Provide the [x, y] coordinate of the cell's center where the given text is located.  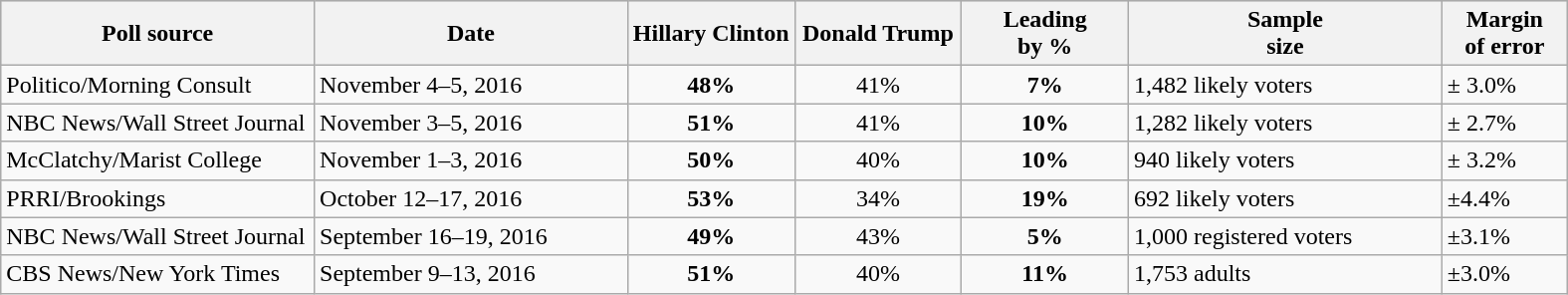
November 4–5, 2016 [472, 85]
1,000 registered voters [1286, 236]
±4.4% [1504, 198]
Leadingby % [1045, 34]
Donald Trump [878, 34]
November 3–5, 2016 [472, 123]
September 9–13, 2016 [472, 274]
Samplesize [1286, 34]
48% [711, 85]
± 3.2% [1504, 160]
±3.0% [1504, 274]
692 likely voters [1286, 198]
Date [472, 34]
Politico/Morning Consult [157, 85]
53% [711, 198]
PRRI/Brookings [157, 198]
CBS News/New York Times [157, 274]
11% [1045, 274]
34% [878, 198]
940 likely voters [1286, 160]
Hillary Clinton [711, 34]
1,753 adults [1286, 274]
43% [878, 236]
1,482 likely voters [1286, 85]
Marginof error [1504, 34]
September 16–19, 2016 [472, 236]
± 2.7% [1504, 123]
49% [711, 236]
± 3.0% [1504, 85]
1,282 likely voters [1286, 123]
±3.1% [1504, 236]
7% [1045, 85]
Poll source [157, 34]
50% [711, 160]
McClatchy/Marist College [157, 160]
19% [1045, 198]
October 12–17, 2016 [472, 198]
November 1–3, 2016 [472, 160]
5% [1045, 236]
